From the cell containing the given text, extract its center point as (x, y) coordinate. 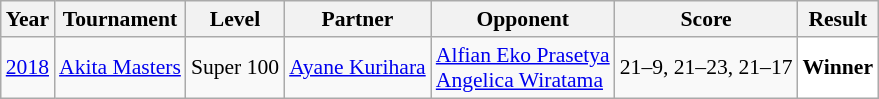
Score (706, 19)
Tournament (120, 19)
Opponent (523, 19)
Result (838, 19)
2018 (28, 68)
Alfian Eko Prasetya Angelica Wiratama (523, 68)
Partner (358, 19)
Super 100 (235, 68)
Year (28, 19)
Level (235, 19)
Ayane Kurihara (358, 68)
Akita Masters (120, 68)
Winner (838, 68)
21–9, 21–23, 21–17 (706, 68)
